Provide the (x, y) coordinate of the cell's center where the given text is located.  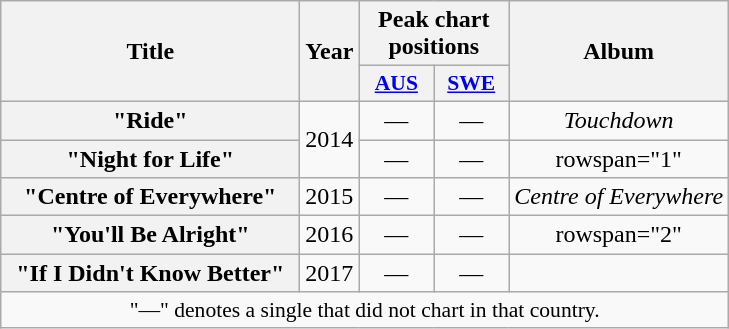
2016 (330, 235)
Title (150, 52)
"Ride" (150, 120)
Peak chart positions (434, 34)
AUS (396, 84)
"Night for Life" (150, 159)
2017 (330, 273)
"You'll Be Alright" (150, 235)
2014 (330, 139)
Album (619, 52)
2015 (330, 197)
Touchdown (619, 120)
"If I Didn't Know Better" (150, 273)
Year (330, 52)
"—" denotes a single that did not chart in that country. (365, 310)
rowspan="1" (619, 159)
"Centre of Everywhere" (150, 197)
Centre of Everywhere (619, 197)
SWE (472, 84)
rowspan="2" (619, 235)
